Determine the [X, Y] coordinate at the center of the cell enclosing the given text.  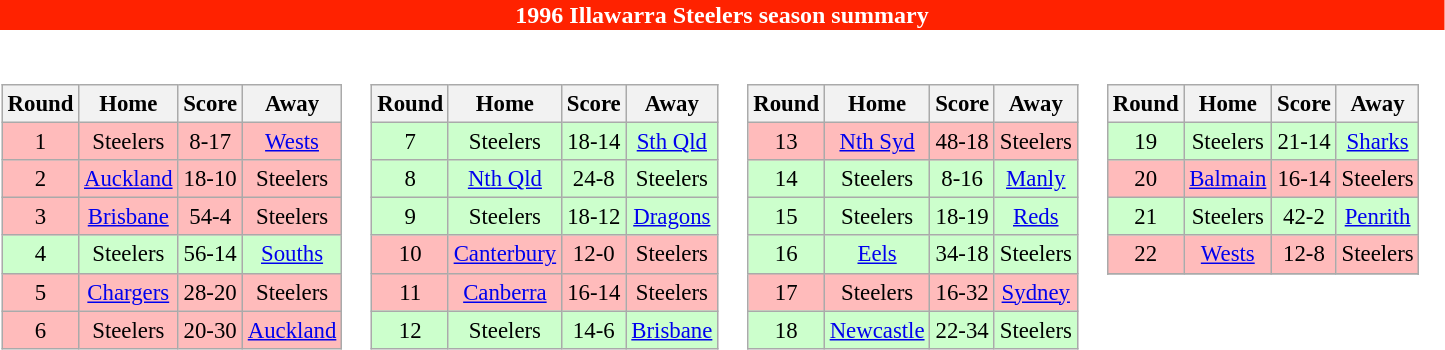
12-0 [594, 254]
8-17 [210, 142]
54-4 [210, 217]
Penrith [1378, 217]
22-34 [962, 330]
22 [1145, 254]
19 [1145, 142]
14-6 [594, 330]
42-2 [1304, 217]
Newcastle [876, 330]
Chargers [128, 292]
1996 Illawarra Steelers season summary [722, 15]
Dragons [672, 217]
5 [40, 292]
Sydney [1036, 292]
18 [786, 330]
Manly [1036, 179]
28-20 [210, 292]
11 [410, 292]
Nth Qld [504, 179]
20-30 [210, 330]
24-8 [594, 179]
18-19 [962, 217]
16 [786, 254]
14 [786, 179]
21 [1145, 217]
Nth Syd [876, 142]
18-10 [210, 179]
Canberra [504, 292]
6 [40, 330]
Canterbury [504, 254]
20 [1145, 179]
8 [410, 179]
Sharks [1378, 142]
12-8 [1304, 254]
13 [786, 142]
10 [410, 254]
15 [786, 217]
4 [40, 254]
48-18 [962, 142]
9 [410, 217]
56-14 [210, 254]
Balmain [1228, 179]
16-32 [962, 292]
Sth Qld [672, 142]
Reds [1036, 217]
7 [410, 142]
17 [786, 292]
Souths [292, 254]
2 [40, 179]
12 [410, 330]
18-12 [594, 217]
3 [40, 217]
Eels [876, 254]
18-14 [594, 142]
8-16 [962, 179]
34-18 [962, 254]
21-14 [1304, 142]
1 [40, 142]
